Pinpoint the cell where the given text exists, returning its (x, y) midpoint coordinate. 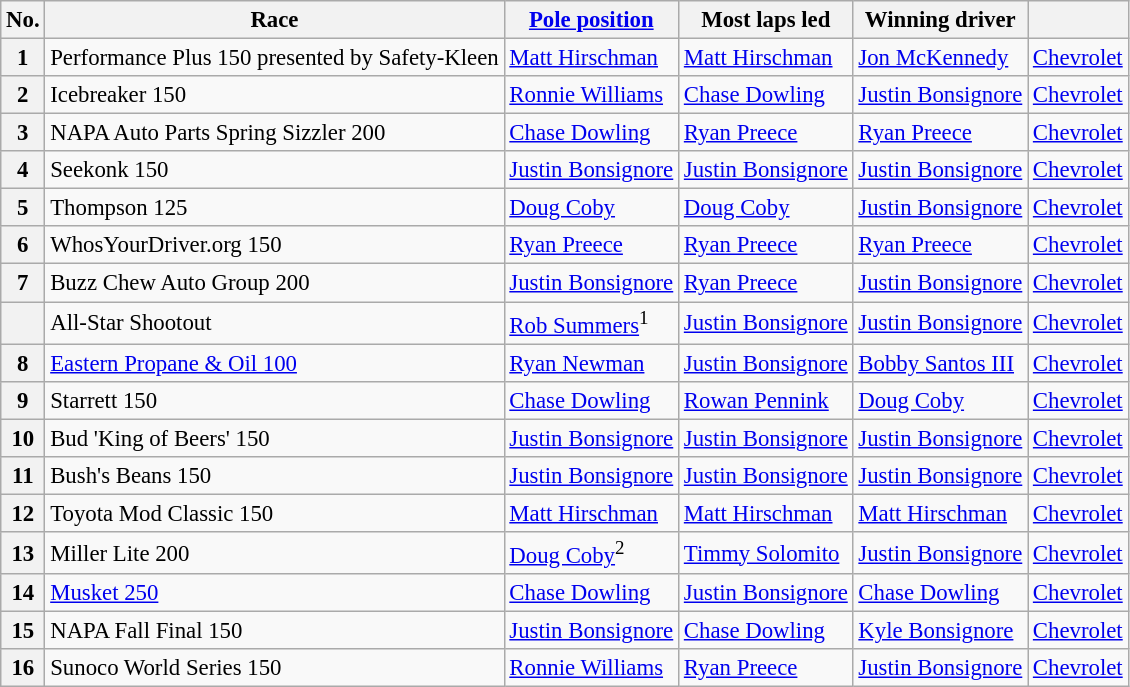
NAPA Fall Final 150 (274, 631)
Timmy Solomito (766, 553)
9 (23, 400)
Sunoco World Series 150 (274, 668)
13 (23, 553)
Toyota Mod Classic 150 (274, 513)
NAPA Auto Parts Spring Sizzler 200 (274, 133)
3 (23, 133)
Rowan Pennink (766, 400)
7 (23, 283)
Rob Summers1 (592, 323)
Icebreaker 150 (274, 95)
Bud 'King of Beers' 150 (274, 438)
Thompson 125 (274, 208)
Jon McKennedy (940, 58)
Most laps led (766, 20)
Bobby Santos III (940, 363)
Performance Plus 150 presented by Safety-Kleen (274, 58)
4 (23, 170)
Eastern Propane & Oil 100 (274, 363)
14 (23, 593)
2 (23, 95)
Ryan Newman (592, 363)
Race (274, 20)
12 (23, 513)
Winning driver (940, 20)
5 (23, 208)
Pole position (592, 20)
8 (23, 363)
WhosYourDriver.org 150 (274, 245)
No. (23, 20)
Miller Lite 200 (274, 553)
Bush's Beans 150 (274, 476)
11 (23, 476)
Kyle Bonsignore (940, 631)
Doug Coby2 (592, 553)
Seekonk 150 (274, 170)
Buzz Chew Auto Group 200 (274, 283)
10 (23, 438)
15 (23, 631)
16 (23, 668)
1 (23, 58)
Starrett 150 (274, 400)
6 (23, 245)
All-Star Shootout (274, 323)
Musket 250 (274, 593)
